For the text-containing cell, return its midpoint in (x, y) coordinate format. 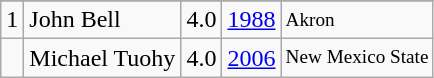
Akron (357, 20)
Michael Tuohy (102, 58)
1988 (252, 20)
2006 (252, 58)
1 (12, 20)
New Mexico State (357, 58)
John Bell (102, 20)
